Return the [x, y] coordinate for the center point of the cell that contains the specified text.  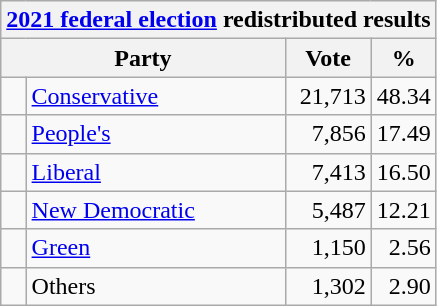
1,302 [328, 286]
Party [143, 58]
People's [156, 134]
Liberal [156, 172]
New Democratic [156, 210]
5,487 [328, 210]
Conservative [156, 96]
Vote [328, 58]
2021 federal election redistributed results [218, 20]
7,413 [328, 172]
12.21 [404, 210]
16.50 [404, 172]
% [404, 58]
Others [156, 286]
Green [156, 248]
2.90 [404, 286]
48.34 [404, 96]
7,856 [328, 134]
1,150 [328, 248]
2.56 [404, 248]
21,713 [328, 96]
17.49 [404, 134]
